From the cell containing the given text, extract its center point as (x, y) coordinate. 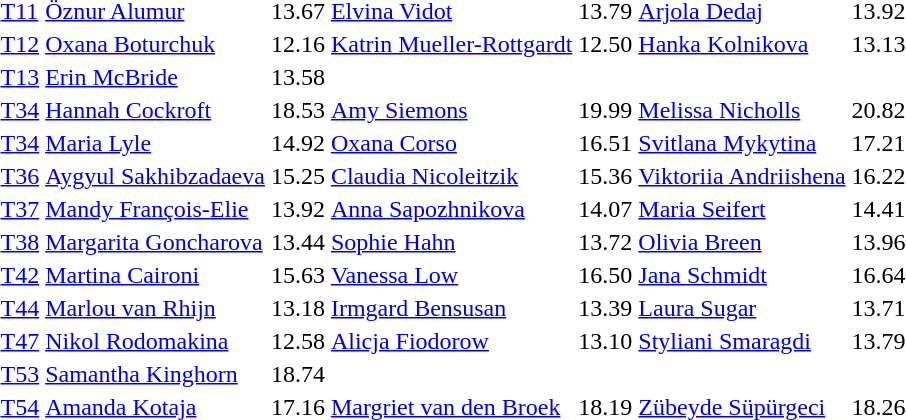
Claudia Nicoleitzik (451, 176)
13.39 (606, 308)
Nikol Rodomakina (156, 341)
Maria Seifert (742, 209)
Melissa Nicholls (742, 110)
18.53 (298, 110)
Svitlana Mykytina (742, 143)
13.92 (298, 209)
Oxana Corso (451, 143)
Viktoriia Andriishena (742, 176)
Jana Schmidt (742, 275)
Sophie Hahn (451, 242)
Martina Caironi (156, 275)
Marlou van Rhijn (156, 308)
13.72 (606, 242)
Hanka Kolnikova (742, 44)
Alicja Fiodorow (451, 341)
12.58 (298, 341)
15.36 (606, 176)
16.51 (606, 143)
13.58 (298, 77)
13.18 (298, 308)
Styliani Smaragdi (742, 341)
13.44 (298, 242)
19.99 (606, 110)
Olivia Breen (742, 242)
15.63 (298, 275)
Vanessa Low (451, 275)
13.10 (606, 341)
Laura Sugar (742, 308)
Hannah Cockroft (156, 110)
14.07 (606, 209)
Katrin Mueller-Rottgardt (451, 44)
Irmgard Bensusan (451, 308)
Margarita Goncharova (156, 242)
Amy Siemons (451, 110)
Erin McBride (156, 77)
15.25 (298, 176)
Mandy François-Elie (156, 209)
Oxana Boturchuk (156, 44)
18.74 (298, 374)
Aygyul Sakhibzadaeva (156, 176)
14.92 (298, 143)
Anna Sapozhnikova (451, 209)
Samantha Kinghorn (156, 374)
12.50 (606, 44)
Maria Lyle (156, 143)
16.50 (606, 275)
12.16 (298, 44)
